Search for the cell housing the specified text and yield its (x, y) center coordinate. 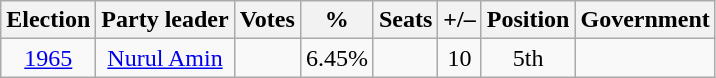
Votes (267, 20)
1965 (48, 58)
Nurul Amin (165, 58)
Government (645, 20)
Party leader (165, 20)
+/– (460, 20)
5th (528, 58)
% (336, 20)
6.45% (336, 58)
10 (460, 58)
Seats (405, 20)
Position (528, 20)
Election (48, 20)
